Output the [X, Y] coordinate of the center of the cell containing the given text.  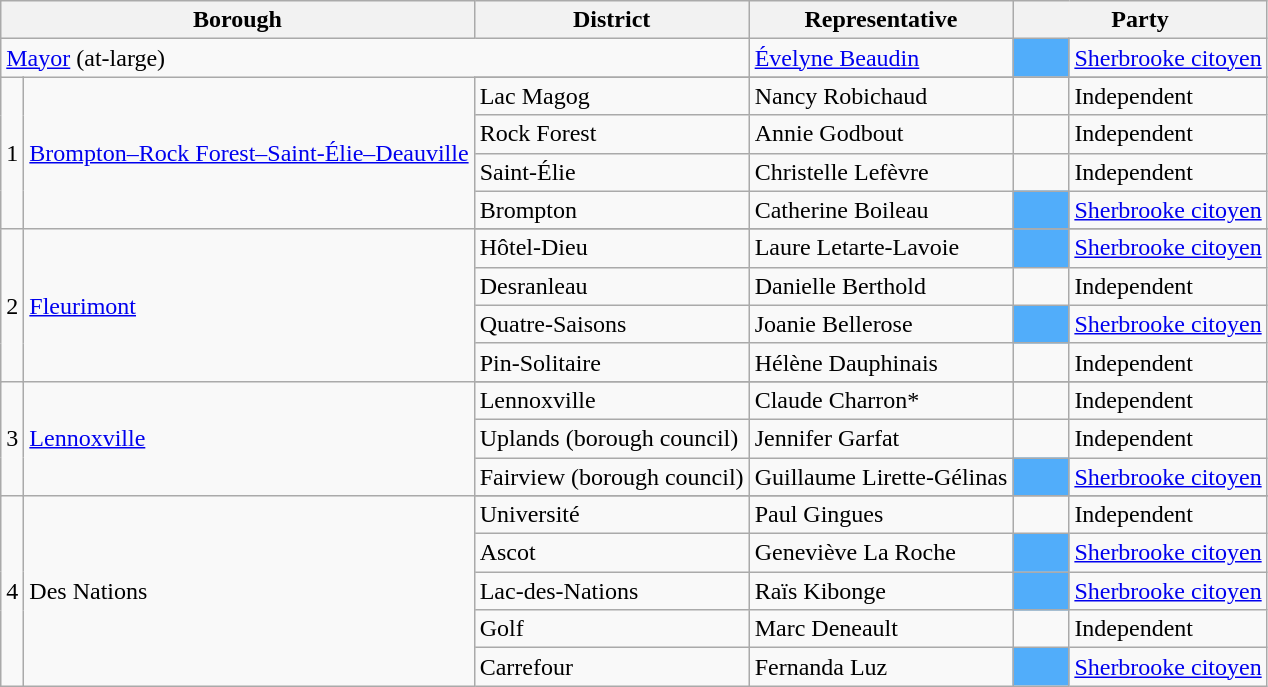
Laure Letarte-Lavoie [881, 248]
Quatre-Saisons [612, 324]
Fleurimont [249, 305]
Joanie Bellerose [881, 324]
Ascot [612, 553]
Des Nations [249, 591]
Catherine Boileau [881, 210]
Annie Godbout [881, 134]
Mayor (at-large) [375, 58]
Danielle Berthold [881, 286]
Carrefour [612, 667]
Nancy Robichaud [881, 96]
3 [12, 438]
Party [1140, 20]
Hélène Dauphinais [881, 362]
Geneviève La Roche [881, 553]
Évelyne Beaudin [881, 58]
Fernanda Luz [881, 667]
Saint-Élie [612, 172]
Representative [881, 20]
Fairview (borough council) [612, 477]
Golf [612, 629]
Christelle Lefèvre [881, 172]
Paul Gingues [881, 515]
Pin-Solitaire [612, 362]
Rock Forest [612, 134]
Borough [238, 20]
Desranleau [612, 286]
Claude Charron* [881, 400]
1 [12, 153]
Brompton [612, 210]
Uplands (borough council) [612, 438]
Hôtel-Dieu [612, 248]
2 [12, 305]
Lac-des-Nations [612, 591]
Raïs Kibonge [881, 591]
Brompton–Rock Forest–Saint-Élie–Deauville [249, 153]
Marc Deneault [881, 629]
Lac Magog [612, 96]
4 [12, 591]
Guillaume Lirette-Gélinas [881, 477]
District [612, 20]
Université [612, 515]
Jennifer Garfat [881, 438]
